Capture the cell that displays the provided text and extract its [X, Y] central coordinate. 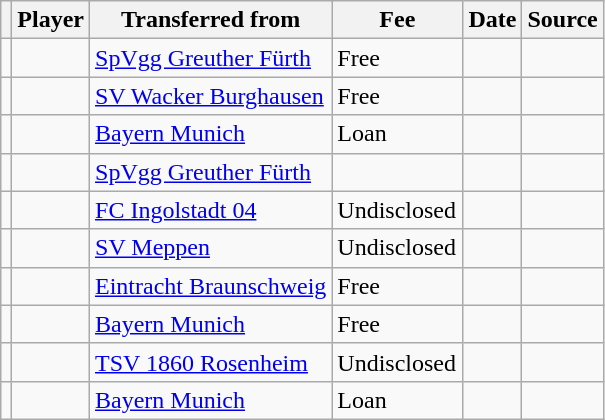
TSV 1860 Rosenheim [211, 362]
Source [562, 20]
Date [492, 20]
Player [51, 20]
FC Ingolstadt 04 [211, 210]
SV Meppen [211, 248]
SV Wacker Burghausen [211, 96]
Transferred from [211, 20]
Eintracht Braunschweig [211, 286]
Fee [398, 20]
